Return the (X, Y) coordinate for the center point of the cell that contains the specified text.  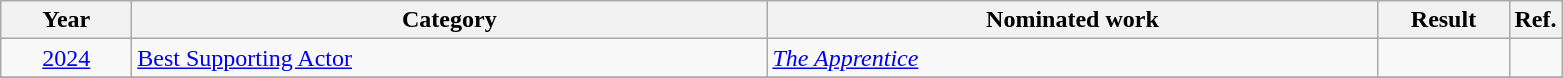
Year (66, 20)
2024 (66, 58)
Category (450, 20)
The Apprentice (1072, 58)
Nominated work (1072, 20)
Result (1444, 20)
Ref. (1536, 20)
Best Supporting Actor (450, 58)
